Output the (x, y) coordinate of the center of the cell containing the given text.  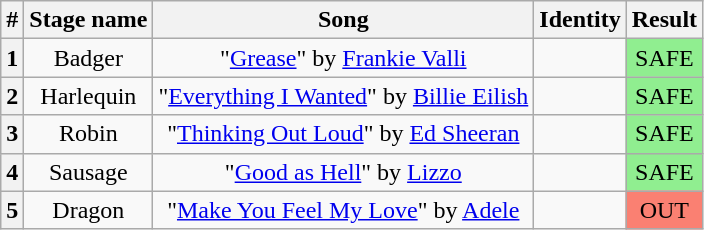
"Make You Feel My Love" by Adele (344, 210)
"Good as Hell" by Lizzo (344, 172)
3 (12, 134)
1 (12, 58)
Robin (88, 134)
Harlequin (88, 96)
2 (12, 96)
4 (12, 172)
# (12, 20)
"Everything I Wanted" by Billie Eilish (344, 96)
Song (344, 20)
Sausage (88, 172)
"Grease" by Frankie Valli (344, 58)
Badger (88, 58)
Identity (580, 20)
Result (664, 20)
5 (12, 210)
Stage name (88, 20)
OUT (664, 210)
"Thinking Out Loud" by Ed Sheeran (344, 134)
Dragon (88, 210)
